Search for the cell housing the specified text and yield its (X, Y) center coordinate. 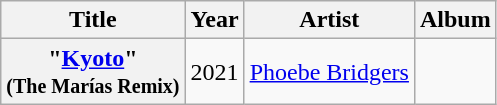
2021 (214, 72)
Year (214, 20)
"Kyoto"(The Marías Remix) (93, 72)
Album (455, 20)
Artist (329, 20)
Title (93, 20)
Phoebe Bridgers (329, 72)
